Determine the [x, y] coordinate at the center of the cell enclosing the given text.  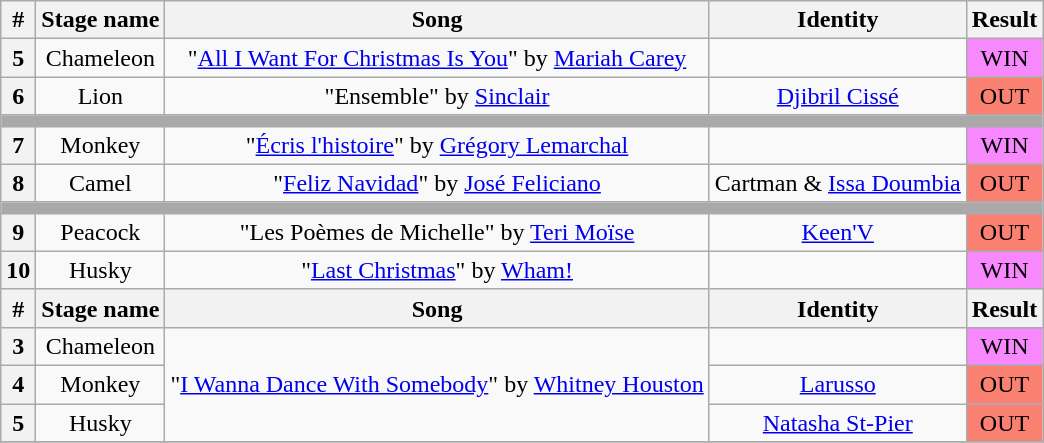
"Last Christmas" by Wham! [437, 270]
3 [18, 346]
"Feliz Navidad" by José Feliciano [437, 183]
Cartman & Issa Doumbia [838, 183]
Lion [100, 96]
"I Wanna Dance With Somebody" by Whitney Houston [437, 384]
"Écris l'histoire" by Grégory Lemarchal [437, 145]
4 [18, 384]
8 [18, 183]
"All I Want For Christmas Is You" by Mariah Carey [437, 58]
Natasha St-Pier [838, 423]
"Les Poèmes de Michelle" by Teri Moïse [437, 232]
Djibril Cissé [838, 96]
Larusso [838, 384]
6 [18, 96]
Peacock [100, 232]
Camel [100, 183]
"Ensemble" by Sinclair [437, 96]
Keen'V [838, 232]
9 [18, 232]
7 [18, 145]
10 [18, 270]
